Provide the (x, y) coordinate of the cell's center where the given text is located.  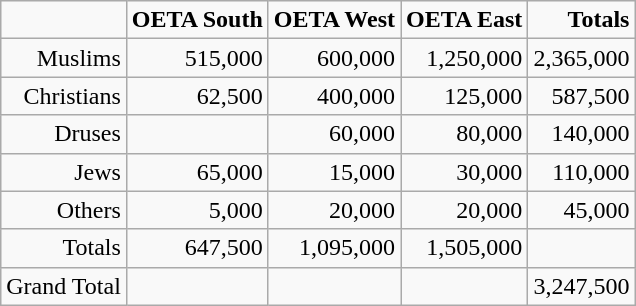
60,000 (334, 134)
600,000 (334, 58)
Grand Total (64, 286)
Others (64, 210)
30,000 (464, 172)
Jews (64, 172)
647,500 (197, 248)
OETA East (464, 20)
Druses (64, 134)
5,000 (197, 210)
15,000 (334, 172)
OETA South (197, 20)
2,365,000 (582, 58)
80,000 (464, 134)
140,000 (582, 134)
45,000 (582, 210)
1,250,000 (464, 58)
1,095,000 (334, 248)
Muslims (64, 58)
400,000 (334, 96)
62,500 (197, 96)
110,000 (582, 172)
65,000 (197, 172)
515,000 (197, 58)
Christians (64, 96)
1,505,000 (464, 248)
3,247,500 (582, 286)
OETA West (334, 20)
125,000 (464, 96)
587,500 (582, 96)
